Pinpoint the cell where the given text exists, returning its [x, y] midpoint coordinate. 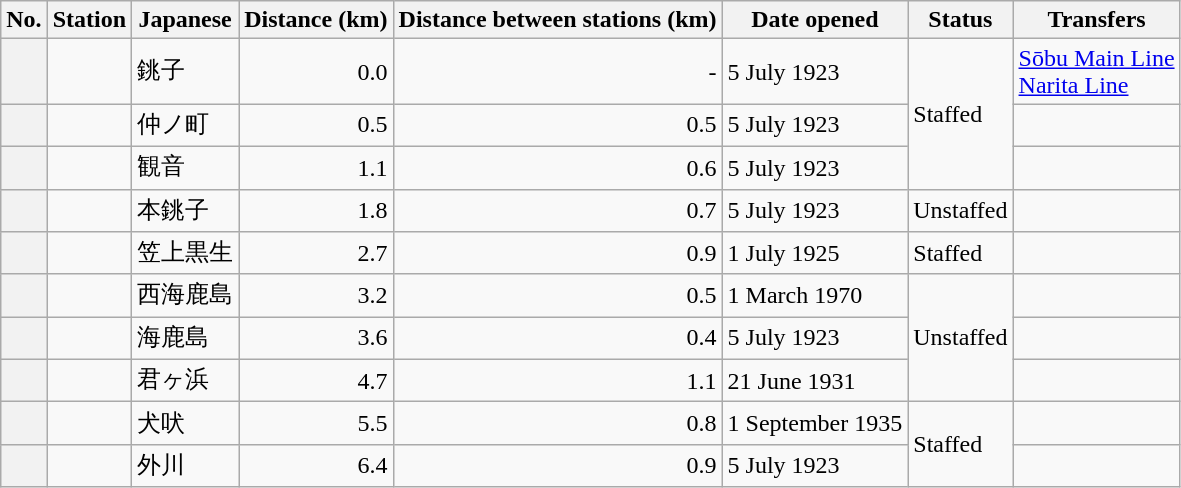
Station [89, 20]
3.2 [316, 296]
0.4 [558, 338]
1 March 1970 [815, 296]
21 June 1931 [815, 380]
1 July 1925 [815, 254]
1.8 [316, 210]
西海鹿島 [186, 296]
6.4 [316, 466]
Sōbu Main Line Narita Line [1096, 72]
笠上黒生 [186, 254]
君ヶ浜 [186, 380]
0.6 [558, 168]
1 September 1935 [815, 424]
Transfers [1096, 20]
海鹿島 [186, 338]
0.7 [558, 210]
2.7 [316, 254]
Japanese [186, 20]
仲ノ町 [186, 126]
観音 [186, 168]
銚子 [186, 72]
0.8 [558, 424]
Distance (km) [316, 20]
No. [24, 20]
Date opened [815, 20]
犬吠 [186, 424]
本銚子 [186, 210]
- [558, 72]
0.0 [316, 72]
Distance between stations (km) [558, 20]
外川 [186, 466]
4.7 [316, 380]
5.5 [316, 424]
3.6 [316, 338]
Status [960, 20]
